Capture the cell that displays the provided text and extract its (x, y) central coordinate. 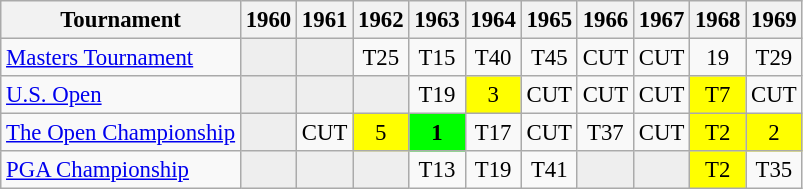
T40 (493, 58)
The Open Championship (121, 133)
3 (493, 95)
T37 (605, 133)
1962 (381, 20)
1963 (437, 20)
T17 (493, 133)
1965 (549, 20)
1 (437, 133)
PGA Championship (121, 170)
T25 (381, 58)
Masters Tournament (121, 58)
T35 (774, 170)
1961 (325, 20)
1967 (661, 20)
T15 (437, 58)
2 (774, 133)
Tournament (121, 20)
1960 (268, 20)
19 (718, 58)
T13 (437, 170)
1969 (774, 20)
T41 (549, 170)
5 (381, 133)
U.S. Open (121, 95)
T29 (774, 58)
1968 (718, 20)
T7 (718, 95)
T45 (549, 58)
1966 (605, 20)
1964 (493, 20)
